For the text-containing cell, return its midpoint in (x, y) coordinate format. 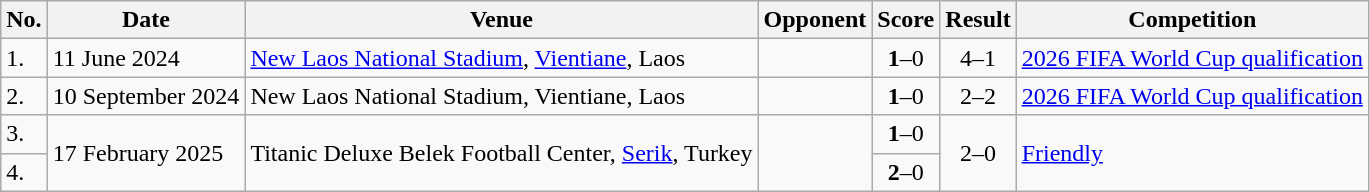
2. (24, 96)
11 June 2024 (146, 58)
10 September 2024 (146, 96)
Venue (502, 20)
17 February 2025 (146, 153)
1. (24, 58)
No. (24, 20)
Date (146, 20)
3. (24, 134)
Score (906, 20)
Competition (1192, 20)
4. (24, 172)
Friendly (1192, 153)
2–2 (978, 96)
4–1 (978, 58)
Opponent (815, 20)
Result (978, 20)
Titanic Deluxe Belek Football Center, Serik, Turkey (502, 153)
